Identify which cell holds the provided text, then report its (X, Y) central coordinate. 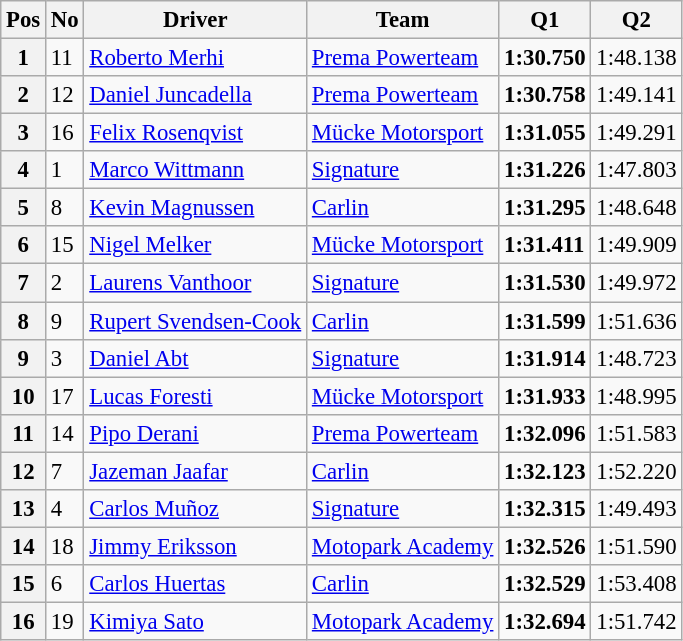
Q2 (636, 20)
1:31.530 (545, 283)
1:32.694 (545, 621)
19 (65, 621)
Team (403, 20)
Roberto Merhi (196, 58)
1:30.758 (545, 95)
1:31.055 (545, 133)
5 (24, 208)
17 (65, 396)
1:31.295 (545, 208)
1:32.529 (545, 584)
No (65, 20)
Felix Rosenqvist (196, 133)
18 (65, 546)
1:53.408 (636, 584)
Jazeman Jaafar (196, 471)
1:51.590 (636, 546)
Nigel Melker (196, 245)
Jimmy Eriksson (196, 546)
Daniel Juncadella (196, 95)
13 (24, 509)
1:32.526 (545, 546)
1:31.914 (545, 358)
1:31.411 (545, 245)
1:49.909 (636, 245)
Rupert Svendsen-Cook (196, 321)
1:49.493 (636, 509)
10 (24, 396)
Pos (24, 20)
1:48.138 (636, 58)
1:49.972 (636, 283)
Marco Wittmann (196, 170)
Q1 (545, 20)
1:49.291 (636, 133)
1:51.636 (636, 321)
Carlos Huertas (196, 584)
Lucas Foresti (196, 396)
Driver (196, 20)
1:31.933 (545, 396)
Daniel Abt (196, 358)
Carlos Muñoz (196, 509)
1:51.583 (636, 433)
1:48.723 (636, 358)
Kevin Magnussen (196, 208)
Laurens Vanthoor (196, 283)
Pipo Derani (196, 433)
1:31.226 (545, 170)
1:30.750 (545, 58)
1:48.648 (636, 208)
1:51.742 (636, 621)
1:47.803 (636, 170)
1:32.123 (545, 471)
1:32.315 (545, 509)
1:52.220 (636, 471)
1:48.995 (636, 396)
1:49.141 (636, 95)
Kimiya Sato (196, 621)
1:31.599 (545, 321)
1:32.096 (545, 433)
